Pinpoint the cell where the given text exists, returning its [x, y] midpoint coordinate. 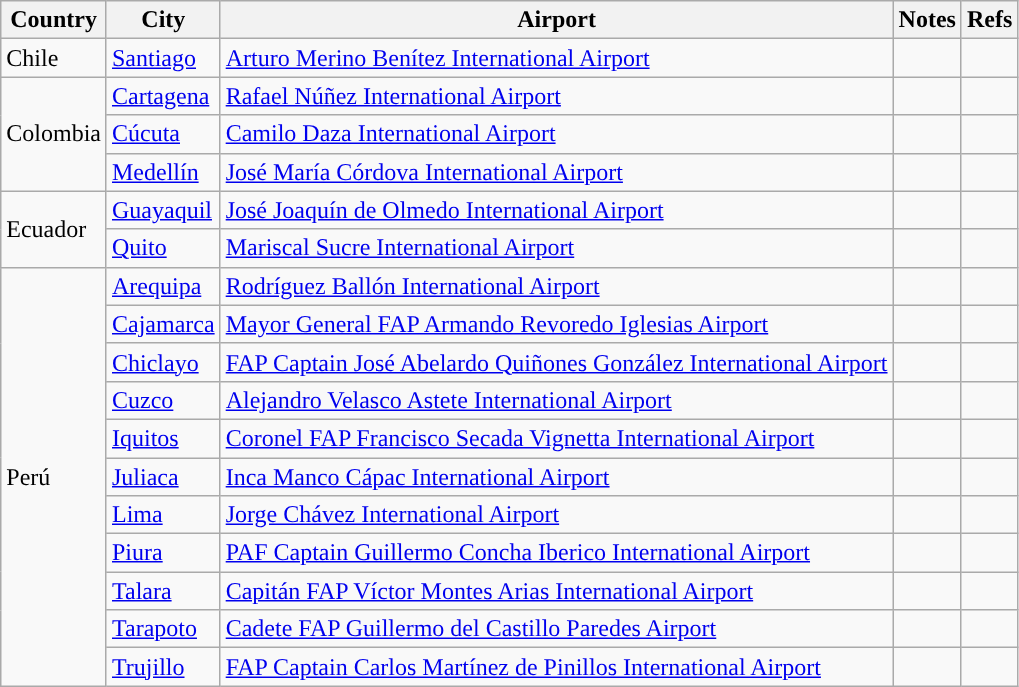
Iquitos [163, 438]
Arequipa [163, 286]
Alejandro Velasco Astete International Airport [556, 400]
Chiclayo [163, 362]
Cuzco [163, 400]
Cartagena [163, 96]
Trujillo [163, 667]
Airport [556, 20]
Medellín [163, 172]
Cajamarca [163, 324]
Perú [54, 476]
Ecuador [54, 229]
Juliaca [163, 477]
PAF Captain Guillermo Concha Iberico International Airport [556, 553]
Quito [163, 248]
Jorge Chávez International Airport [556, 515]
Piura [163, 553]
José María Córdova International Airport [556, 172]
Colombia [54, 134]
Cúcuta [163, 134]
Talara [163, 591]
FAP Captain Carlos Martínez de Pinillos International Airport [556, 667]
Notes [927, 20]
Coronel FAP Francisco Secada Vignetta International Airport [556, 438]
Inca Manco Cápac International Airport [556, 477]
Country [54, 20]
Santiago [163, 58]
City [163, 20]
José Joaquín de Olmedo International Airport [556, 210]
Mariscal Sucre International Airport [556, 248]
Tarapoto [163, 629]
Chile [54, 58]
Camilo Daza International Airport [556, 134]
Cadete FAP Guillermo del Castillo Paredes Airport [556, 629]
Rodríguez Ballón International Airport [556, 286]
Lima [163, 515]
FAP Captain José Abelardo Quiñones González International Airport [556, 362]
Mayor General FAP Armando Revoredo Iglesias Airport [556, 324]
Refs [989, 20]
Rafael Núñez International Airport [556, 96]
Guayaquil [163, 210]
Capitán FAP Víctor Montes Arias International Airport [556, 591]
Arturo Merino Benítez International Airport [556, 58]
